Return the [X, Y] coordinate for the center point of the cell that contains the specified text.  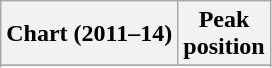
Chart (2011–14) [90, 34]
Peakposition [224, 34]
